Detect which cell encompasses the target text, then output its (X, Y) center coordinate. 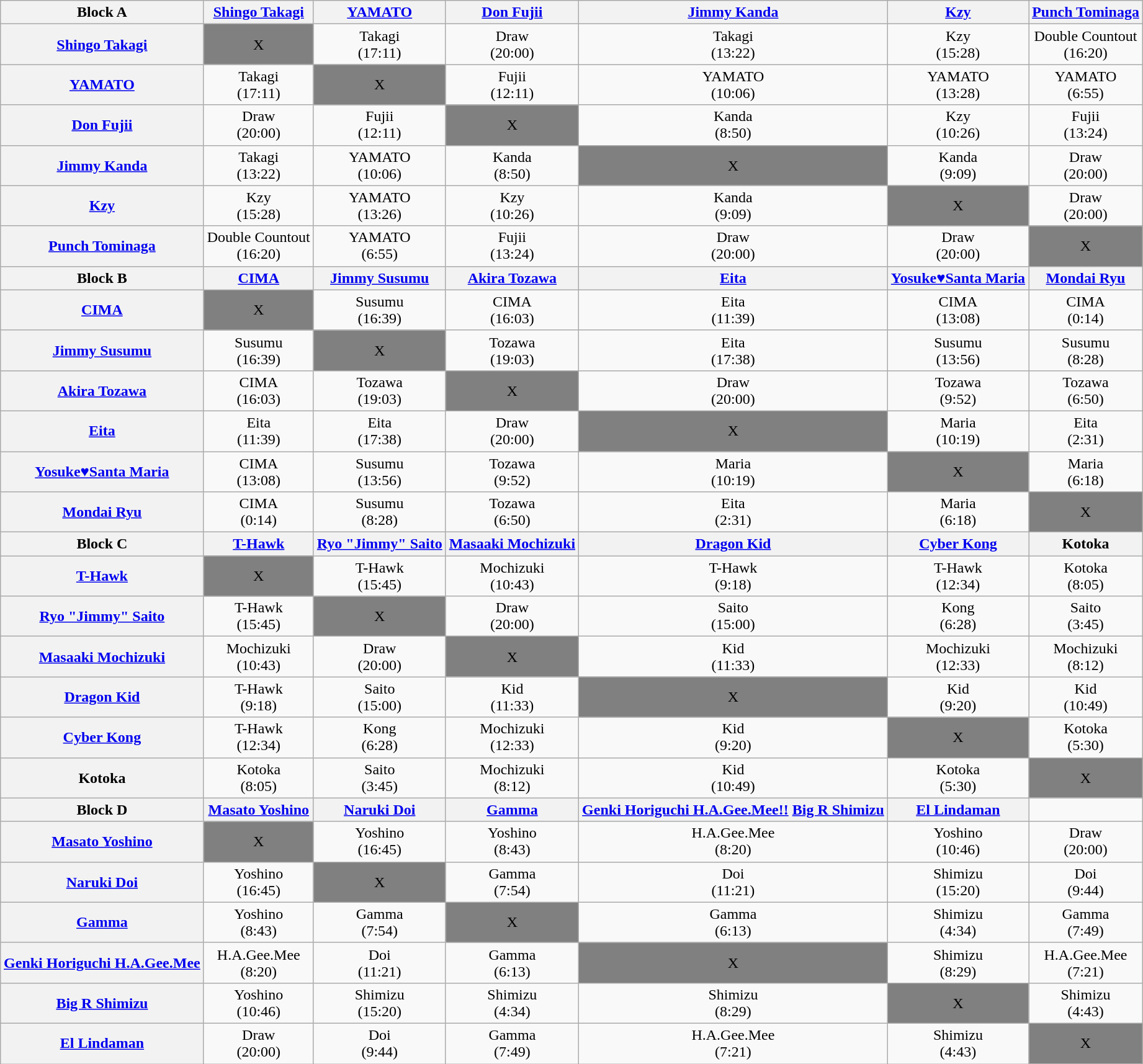
YAMATO(13:28) (958, 84)
Genki Horiguchi H.A.Gee.Mee (102, 963)
Genki Horiguchi H.A.Gee.Mee!! Big R Shimizu (733, 810)
Block A (102, 12)
Block B (102, 278)
Block C (102, 544)
YAMATO(13:26) (380, 206)
Block D (102, 810)
Big R Shimizu (102, 1003)
